Output the [x, y] coordinate of the center of the cell containing the given text.  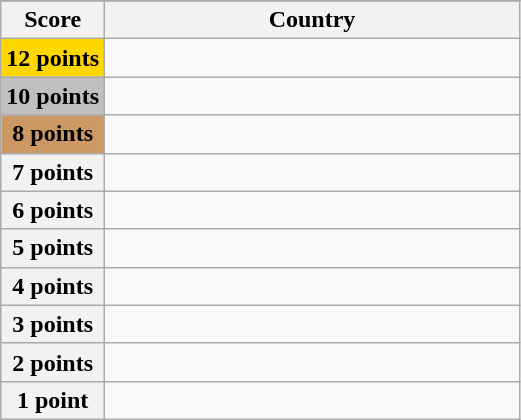
12 points [53, 58]
5 points [53, 248]
1 point [53, 400]
6 points [53, 210]
7 points [53, 172]
3 points [53, 324]
4 points [53, 286]
Country [312, 20]
2 points [53, 362]
10 points [53, 96]
Score [53, 20]
8 points [53, 134]
